Determine the (x, y) coordinate at the center of the cell enclosing the given text.  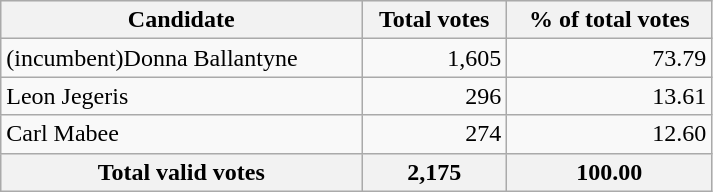
2,175 (434, 172)
1,605 (434, 58)
12.60 (610, 134)
Total valid votes (182, 172)
13.61 (610, 96)
73.79 (610, 58)
Leon Jegeris (182, 96)
274 (434, 134)
Total votes (434, 20)
100.00 (610, 172)
Candidate (182, 20)
Carl Mabee (182, 134)
296 (434, 96)
% of total votes (610, 20)
(incumbent)Donna Ballantyne (182, 58)
